Return (X, Y) of the center of cell containing provided text 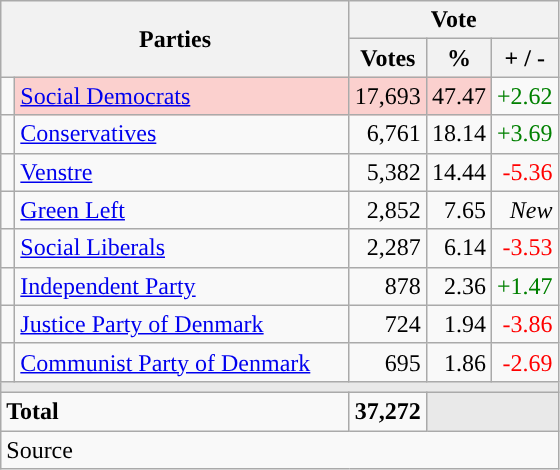
% (458, 58)
Communist Party of Denmark (182, 362)
7.65 (458, 210)
37,272 (388, 411)
Source (280, 449)
17,693 (388, 96)
695 (388, 362)
6.14 (458, 248)
5,382 (388, 172)
-3.86 (524, 324)
-5.36 (524, 172)
47.47 (458, 96)
-3.53 (524, 248)
2,287 (388, 248)
+2.62 (524, 96)
18.14 (458, 134)
+1.47 (524, 286)
Parties (176, 39)
Independent Party (182, 286)
6,761 (388, 134)
1.94 (458, 324)
Conservatives (182, 134)
Green Left (182, 210)
Vote (454, 20)
+3.69 (524, 134)
New (524, 210)
Venstre (182, 172)
-2.69 (524, 362)
Social Democrats (182, 96)
1.86 (458, 362)
724 (388, 324)
Justice Party of Denmark (182, 324)
2,852 (388, 210)
Votes (388, 58)
Total (176, 411)
14.44 (458, 172)
Social Liberals (182, 248)
878 (388, 286)
2.36 (458, 286)
+ / - (524, 58)
